Detect which cell encompasses the target text, then output its [X, Y] center coordinate. 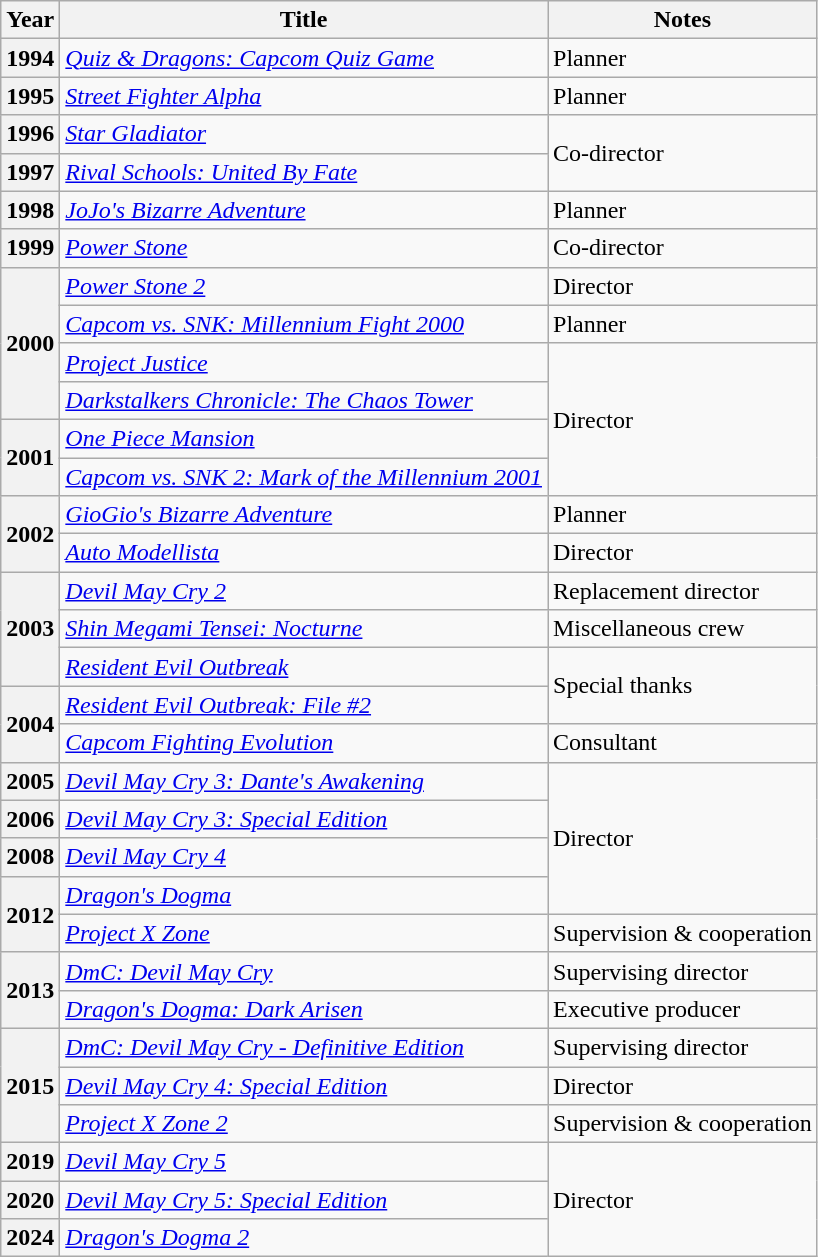
Year [30, 20]
Capcom Fighting Evolution [304, 743]
Title [304, 20]
Devil May Cry 2 [304, 591]
One Piece Mansion [304, 438]
Quiz & Dragons: Capcom Quiz Game [304, 58]
1994 [30, 58]
2000 [30, 343]
Project X Zone 2 [304, 1124]
Resident Evil Outbreak [304, 667]
1998 [30, 210]
2015 [30, 1085]
2003 [30, 629]
Devil May Cry 5: Special Edition [304, 1200]
2013 [30, 990]
2006 [30, 819]
Miscellaneous crew [683, 629]
1996 [30, 134]
Special thanks [683, 686]
Resident Evil Outbreak: File #2 [304, 705]
Replacement director [683, 591]
JoJo's Bizarre Adventure [304, 210]
2005 [30, 781]
Capcom vs. SNK 2: Mark of the Millennium 2001 [304, 477]
2020 [30, 1200]
Devil May Cry 5 [304, 1162]
Rival Schools: United By Fate [304, 172]
Consultant [683, 743]
Dragon's Dogma [304, 895]
GioGio's Bizarre Adventure [304, 515]
Project Justice [304, 362]
Auto Modellista [304, 553]
Devil May Cry 4: Special Edition [304, 1085]
Street Fighter Alpha [304, 96]
1995 [30, 96]
Notes [683, 20]
DmC: Devil May Cry [304, 971]
Devil May Cry 3: Dante's Awakening [304, 781]
Dragon's Dogma: Dark Arisen [304, 1009]
Darkstalkers Chronicle: The Chaos Tower [304, 400]
Devil May Cry 3: Special Edition [304, 819]
Shin Megami Tensei: Nocturne [304, 629]
Dragon's Dogma 2 [304, 1238]
2001 [30, 457]
2019 [30, 1162]
Capcom vs. SNK: Millennium Fight 2000 [304, 324]
1999 [30, 248]
2002 [30, 534]
Executive producer [683, 1009]
2024 [30, 1238]
Project X Zone [304, 933]
2004 [30, 724]
2008 [30, 857]
2012 [30, 914]
Devil May Cry 4 [304, 857]
1997 [30, 172]
Power Stone [304, 248]
DmC: Devil May Cry - Definitive Edition [304, 1047]
Star Gladiator [304, 134]
Power Stone 2 [304, 286]
